Return the (X, Y) coordinate for the center point of the cell that contains the specified text.  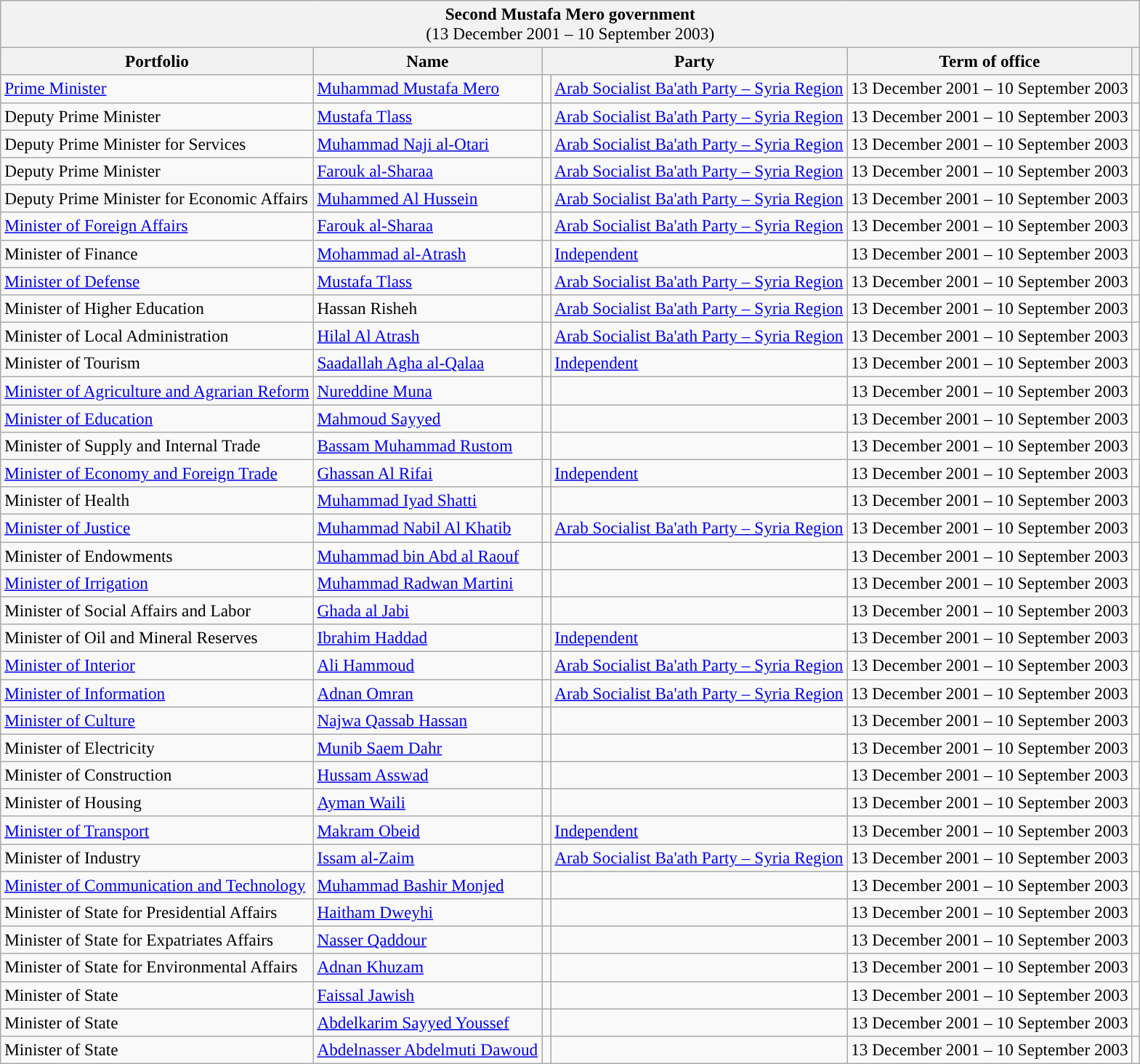
Munib Saem Dahr (427, 748)
Hilal Al Atrash (427, 336)
Muhammad Naji al-Otari (427, 143)
Muhammad Radwan Martini (427, 583)
Ali Hammoud (427, 665)
Ghada al Jabi (427, 610)
Faissal Jawish (427, 995)
Second Mustafa Mero government (13 December 2001 – 10 September 2003) (570, 23)
Minister of Local Administration (157, 336)
Minister of Foreign Affairs (157, 226)
Ayman Waili (427, 802)
Hassan Risheh (427, 308)
Ghassan Al Rifai (427, 473)
Minister of Economy and Foreign Trade (157, 473)
Muhammed Al Hussein (427, 198)
Muhammad Nabil Al Khatib (427, 528)
Minister of Defense (157, 281)
Adnan Khuzam (427, 967)
Minister of Oil and Mineral Reserves (157, 637)
Minister of Electricity (157, 748)
Saadallah Agha al-Qalaa (427, 363)
Issam al-Zaim (427, 858)
Nureddine Muna (427, 390)
Minister of State for Expatriates Affairs (157, 940)
Term of office (990, 61)
Muhammad Mustafa Mero (427, 89)
Muhammad Iyad Shatti (427, 501)
Minister of Health (157, 501)
Portfolio (157, 61)
Minister of Communication and Technology (157, 884)
Deputy Prime Minister for Economic Affairs (157, 198)
Adnan Omran (427, 693)
Minister of Social Affairs and Labor (157, 610)
Minister of Supply and Internal Trade (157, 446)
Party (695, 61)
Minister of Finance (157, 254)
Minister of Irrigation (157, 583)
Minister of Housing (157, 802)
Makram Obeid (427, 830)
Minister of Endowments (157, 555)
Haitham Dweyhi (427, 912)
Minister of Higher Education (157, 308)
Hussam Asswad (427, 775)
Minister of State for Environmental Affairs (157, 967)
Name (427, 61)
Minister of Construction (157, 775)
Minister of Transport (157, 830)
Ibrahim Haddad (427, 637)
Minister of Information (157, 693)
Prime Minister (157, 89)
Muhammad Bashir Monjed (427, 884)
Minister of Culture (157, 720)
Deputy Prime Minister for Services (157, 143)
Minister of Industry (157, 858)
Minister of Tourism (157, 363)
Mahmoud Sayyed (427, 418)
Minister of State for Presidential Affairs (157, 912)
Muhammad bin Abd al Raouf (427, 555)
Minister of Agriculture and Agrarian Reform (157, 390)
Minister of Justice (157, 528)
Abdelkarim Sayyed Youssef (427, 1022)
Nasser Qaddour (427, 940)
Mohammad al-Atrash (427, 254)
Minister of Education (157, 418)
Minister of Interior (157, 665)
Najwa Qassab Hassan (427, 720)
Abdelnasser Abdelmuti Dawoud (427, 1049)
Bassam Muhammad Rustom (427, 446)
